Locate the cell with the specified text and output its [x, y] center coordinate. 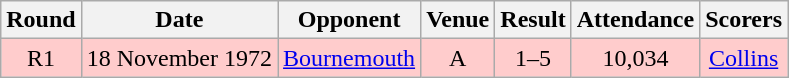
Opponent [350, 20]
R1 [41, 58]
Venue [458, 20]
Collins [744, 58]
Round [41, 20]
Result [533, 20]
Attendance [635, 20]
18 November 1972 [179, 58]
1–5 [533, 58]
A [458, 58]
Bournemouth [350, 58]
Scorers [744, 20]
10,034 [635, 58]
Date [179, 20]
